Capture the cell that displays the provided text and extract its (X, Y) central coordinate. 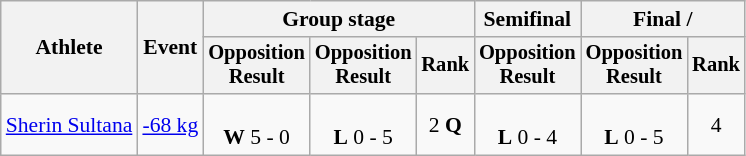
L 0 - 4 (528, 124)
Sherin Sultana (70, 124)
2 Q (445, 124)
4 (716, 124)
W 5 - 0 (256, 124)
Final / (663, 19)
Event (170, 48)
-68 kg (170, 124)
Group stage (338, 19)
Semifinal (528, 19)
Athlete (70, 48)
